Locate the cell with the specified text and output its [X, Y] center coordinate. 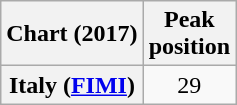
29 [189, 85]
Peakposition [189, 34]
Chart (2017) [72, 34]
Italy (FIMI) [72, 85]
